For the text-containing cell, return its midpoint in (x, y) coordinate format. 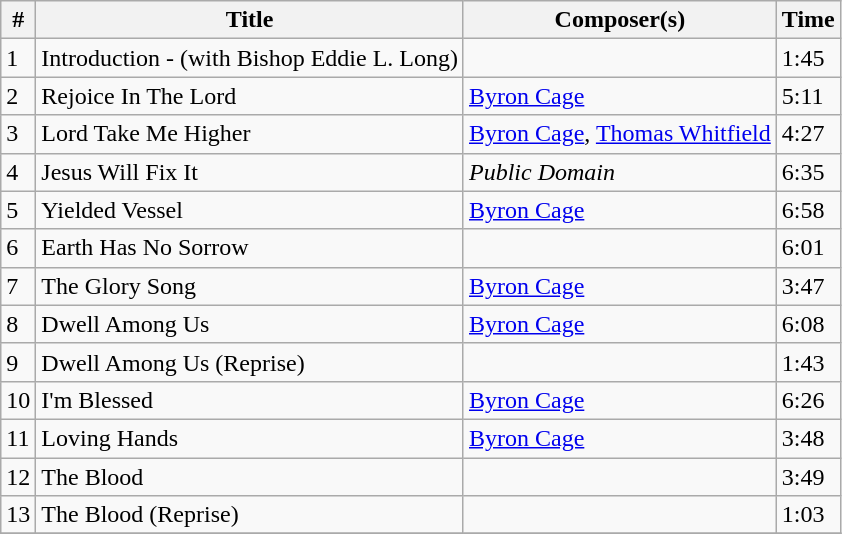
1 (18, 58)
Jesus Will Fix It (250, 172)
3:48 (808, 438)
5:11 (808, 96)
Earth Has No Sorrow (250, 248)
6:08 (808, 324)
3 (18, 134)
4:27 (808, 134)
5 (18, 210)
Time (808, 20)
4 (18, 172)
6:58 (808, 210)
# (18, 20)
13 (18, 515)
Lord Take Me Higher (250, 134)
The Blood (Reprise) (250, 515)
1:43 (808, 362)
11 (18, 438)
6 (18, 248)
Dwell Among Us (Reprise) (250, 362)
Introduction - (with Bishop Eddie L. Long) (250, 58)
Composer(s) (620, 20)
Title (250, 20)
Dwell Among Us (250, 324)
1:03 (808, 515)
6:01 (808, 248)
I'm Blessed (250, 400)
2 (18, 96)
1:45 (808, 58)
7 (18, 286)
The Glory Song (250, 286)
Yielded Vessel (250, 210)
Byron Cage, Thomas Whitfield (620, 134)
12 (18, 477)
Public Domain (620, 172)
10 (18, 400)
Loving Hands (250, 438)
6:26 (808, 400)
3:47 (808, 286)
8 (18, 324)
The Blood (250, 477)
9 (18, 362)
3:49 (808, 477)
Rejoice In The Lord (250, 96)
6:35 (808, 172)
